Return the (x, y) coordinate for the center point of the cell that contains the specified text.  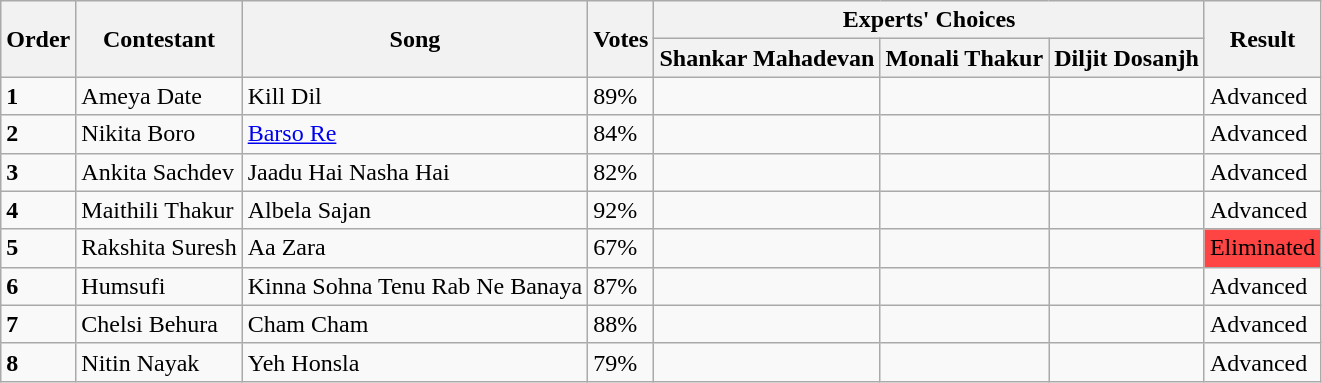
87% (621, 286)
Barso Re (415, 134)
Yeh Honsla (415, 362)
1 (38, 96)
5 (38, 248)
Cham Cham (415, 324)
Diljit Dosanjh (1127, 58)
Nitin Nayak (159, 362)
7 (38, 324)
Eliminated (1262, 248)
Song (415, 39)
82% (621, 172)
Kinna Sohna Tenu Rab Ne Banaya (415, 286)
67% (621, 248)
92% (621, 210)
2 (38, 134)
Monali Thakur (964, 58)
8 (38, 362)
Contestant (159, 39)
Ameya Date (159, 96)
Votes (621, 39)
Experts' Choices (929, 20)
Chelsi Behura (159, 324)
Order (38, 39)
Albela Sajan (415, 210)
88% (621, 324)
Rakshita Suresh (159, 248)
Ankita Sachdev (159, 172)
6 (38, 286)
Result (1262, 39)
Humsufi (159, 286)
79% (621, 362)
4 (38, 210)
84% (621, 134)
89% (621, 96)
Shankar Mahadevan (767, 58)
Jaadu Hai Nasha Hai (415, 172)
Kill Dil (415, 96)
Nikita Boro (159, 134)
Aa Zara (415, 248)
Maithili Thakur (159, 210)
3 (38, 172)
